From the cell containing the given text, extract its center point as (x, y) coordinate. 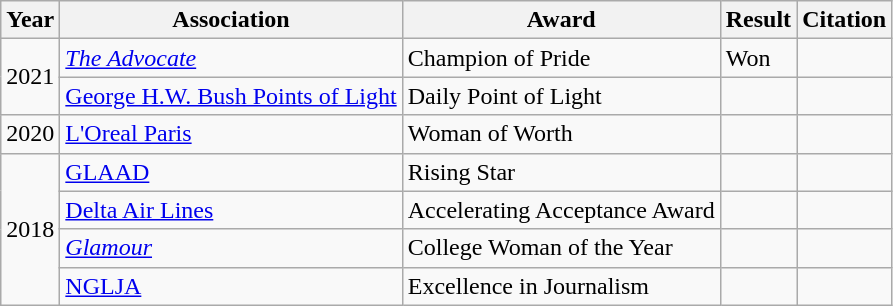
2021 (30, 77)
2018 (30, 229)
Result (758, 20)
NGLJA (231, 286)
GLAAD (231, 172)
Glamour (231, 248)
Accelerating Acceptance Award (561, 210)
Rising Star (561, 172)
Award (561, 20)
Delta Air Lines (231, 210)
2020 (30, 134)
Excellence in Journalism (561, 286)
College Woman of the Year (561, 248)
Association (231, 20)
Won (758, 58)
The Advocate (231, 58)
Woman of Worth (561, 134)
L'Oreal Paris (231, 134)
Champion of Pride (561, 58)
George H.W. Bush Points of Light (231, 96)
Year (30, 20)
Daily Point of Light (561, 96)
Citation (844, 20)
